Determine the [X, Y] coordinate at the center of the cell enclosing the given text.  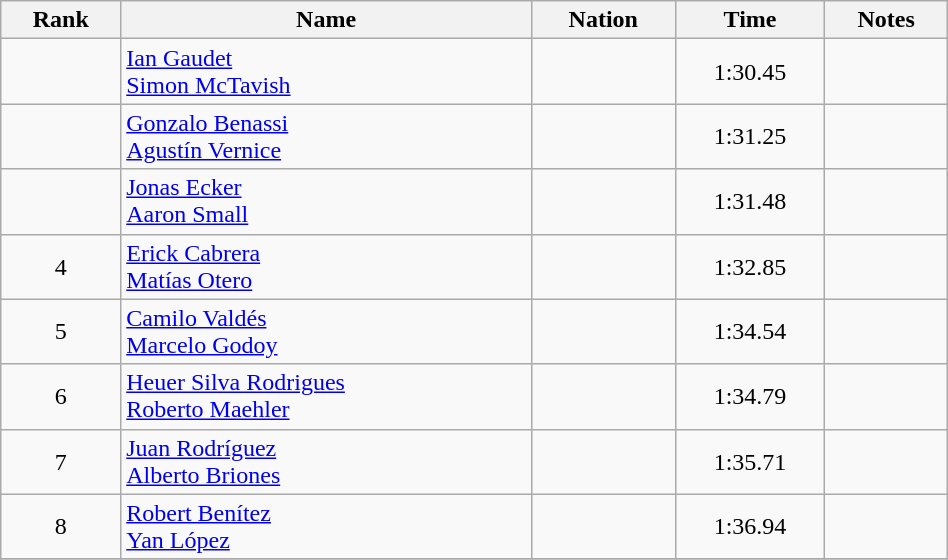
Camilo ValdésMarcelo Godoy [326, 332]
1:31.25 [750, 136]
1:32.85 [750, 266]
8 [61, 526]
1:31.48 [750, 202]
Rank [61, 20]
Juan RodríguezAlberto Briones [326, 462]
5 [61, 332]
1:35.71 [750, 462]
Ian GaudetSimon McTavish [326, 72]
1:34.79 [750, 396]
7 [61, 462]
Gonzalo BenassiAgustín Vernice [326, 136]
6 [61, 396]
Heuer Silva RodriguesRoberto Maehler [326, 396]
Name [326, 20]
4 [61, 266]
Nation [603, 20]
Robert BenítezYan López [326, 526]
Jonas EckerAaron Small [326, 202]
1:34.54 [750, 332]
1:36.94 [750, 526]
1:30.45 [750, 72]
Erick CabreraMatías Otero [326, 266]
Time [750, 20]
Notes [886, 20]
